For the text-containing cell, return its midpoint in (x, y) coordinate format. 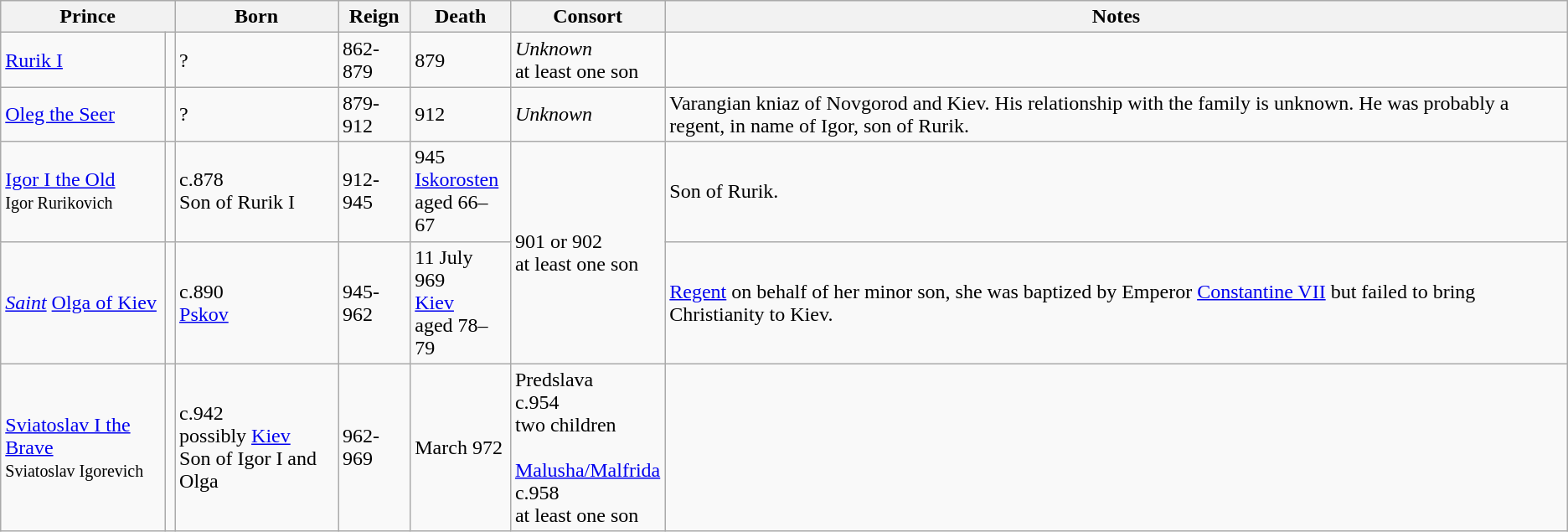
Igor I the OldIgor Rurikovich (84, 191)
Consort (587, 17)
Varangian kniaz of Novgorod and Kiev. His relationship with the family is unknown. He was probably a regent, in name of Igor, son of Rurik. (1116, 114)
Oleg the Seer (84, 114)
862-879 (374, 60)
c.878Son of Rurik I (256, 191)
945-962 (374, 302)
11 July 969Kievaged 78–79 (461, 302)
879-912 (374, 114)
901 or 902at least one son (587, 253)
962-969 (374, 447)
Son of Rurik. (1116, 191)
c.942possibly KievSon of Igor I and Olga (256, 447)
c.890Pskov (256, 302)
879 (461, 60)
March 972 (461, 447)
945Iskorostenaged 66–67 (461, 191)
Saint Olga of Kiev (84, 302)
Sviatoslav I the BraveSviatoslav Igorevich (84, 447)
Predslavac.954two childrenMalusha/Malfridac.958at least one son (587, 447)
Born (256, 17)
Rurik I (84, 60)
Death (461, 17)
Reign (374, 17)
Regent on behalf of her minor son, she was baptized by Emperor Constantine VII but failed to bring Christianity to Kiev. (1116, 302)
Unknownat least one son (587, 60)
Unknown (587, 114)
Prince (88, 17)
912 (461, 114)
912-945 (374, 191)
Notes (1116, 17)
